Return the [x, y] coordinate for the center point of the cell that contains the specified text.  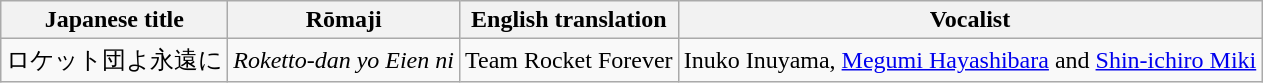
English translation [568, 20]
Inuko Inuyama, Megumi Hayashibara and Shin-ichiro Miki [970, 60]
Vocalist [970, 20]
ロケット団よ永遠に [114, 60]
Rōmaji [344, 20]
Roketto-dan yo Eien ni [344, 60]
Team Rocket Forever [568, 60]
Japanese title [114, 20]
